From the cell containing the given text, extract its center point as (x, y) coordinate. 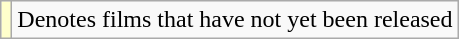
Denotes films that have not yet been released (235, 20)
